Provide the [x, y] coordinate of the cell's center where the given text is located.  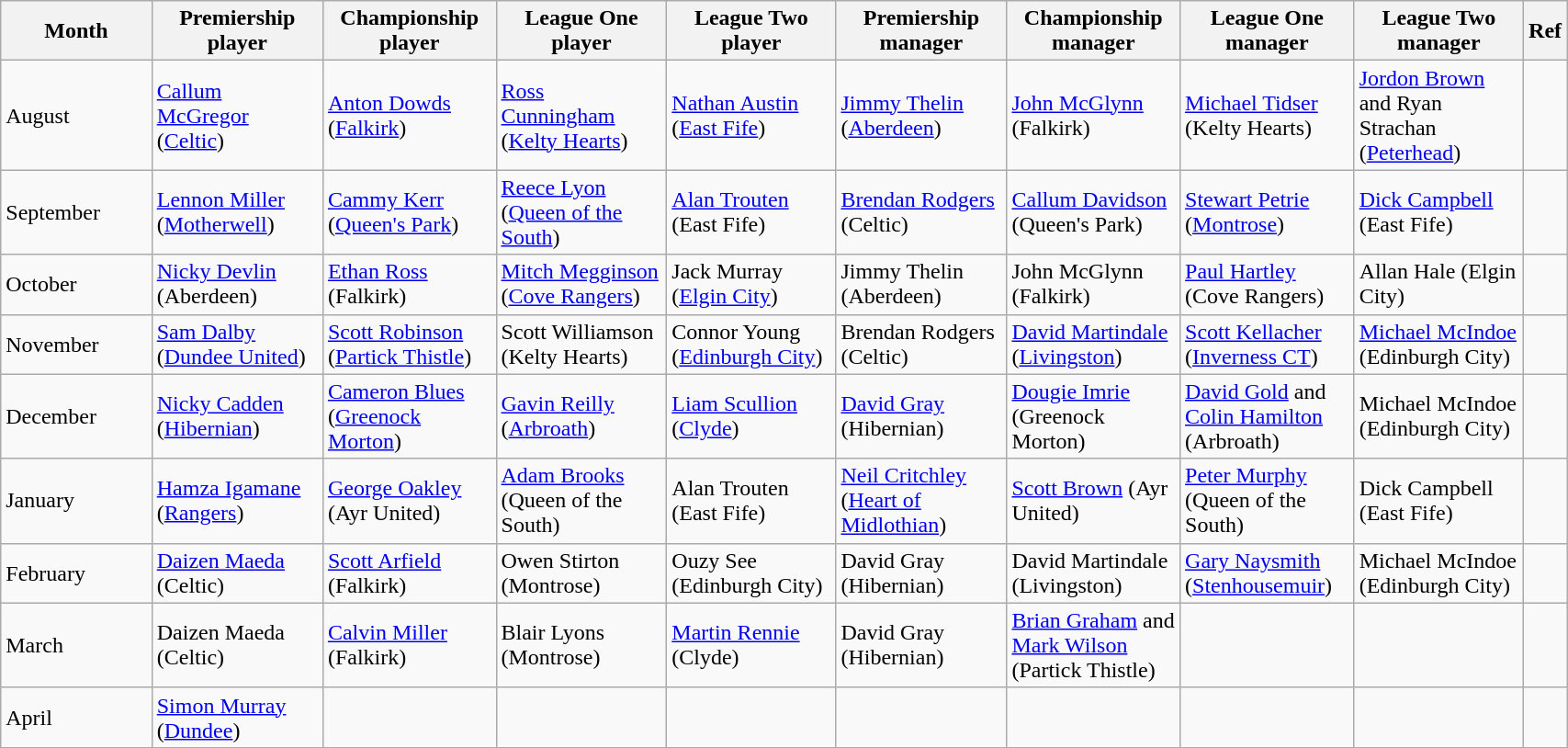
Liam Scullion (Clyde) [751, 416]
Nicky Devlin (Aberdeen) [237, 285]
Championshipplayer [410, 31]
December [76, 416]
Simon Murray (Dundee) [237, 717]
Peter Murphy (Queen of the South) [1268, 501]
Premiershipmanager [921, 31]
Hamza Igamane (Rangers) [237, 501]
League Onemanager [1268, 31]
Scott Williamson (Kelty Hearts) [581, 344]
Mitch Megginson (Cove Rangers) [581, 285]
Nicky Cadden (Hibernian) [237, 416]
Ross Cunningham (Kelty Hearts) [581, 116]
April [76, 717]
Reece Lyon (Queen of the South) [581, 212]
Nathan Austin (East Fife) [751, 116]
Championshipmanager [1093, 31]
Cammy Kerr (Queen's Park) [410, 212]
Adam Brooks (Queen of the South) [581, 501]
Ref [1545, 31]
Martin Rennie (Clyde) [751, 645]
Callum Davidson (Queen's Park) [1093, 212]
Scott Robinson (Partick Thistle) [410, 344]
Scott Arfield (Falkirk) [410, 573]
January [76, 501]
Michael Tidser (Kelty Hearts) [1268, 116]
Premiershipplayer [237, 31]
Gary Naysmith (Stenhousemuir) [1268, 573]
October [76, 285]
Lennon Miller (Motherwell) [237, 212]
Paul Hartley (Cove Rangers) [1268, 285]
Callum McGregor (Celtic) [237, 116]
Cameron Blues (Greenock Morton) [410, 416]
Dougie Imrie (Greenock Morton) [1093, 416]
Ouzy See (Edinburgh City) [751, 573]
Scott Kellacher (Inverness CT) [1268, 344]
Month [76, 31]
Jordon Brown and Ryan Strachan (Peterhead) [1438, 116]
Stewart Petrie (Montrose) [1268, 212]
Scott Brown (Ayr United) [1093, 501]
Calvin Miller (Falkirk) [410, 645]
Anton Dowds (Falkirk) [410, 116]
August [76, 116]
March [76, 645]
Sam Dalby (Dundee United) [237, 344]
League Twomanager [1438, 31]
League Oneplayer [581, 31]
September [76, 212]
February [76, 573]
David Gold and Colin Hamilton (Arbroath) [1268, 416]
November [76, 344]
Connor Young (Edinburgh City) [751, 344]
Gavin Reilly (Arbroath) [581, 416]
Blair Lyons (Montrose) [581, 645]
Brian Graham and Mark Wilson (Partick Thistle) [1093, 645]
League Twoplayer [751, 31]
Jack Murray (Elgin City) [751, 285]
Allan Hale (Elgin City) [1438, 285]
George Oakley (Ayr United) [410, 501]
Neil Critchley (Heart of Midlothian) [921, 501]
Owen Stirton (Montrose) [581, 573]
Ethan Ross (Falkirk) [410, 285]
